Search for the cell housing the specified text and yield its (x, y) center coordinate. 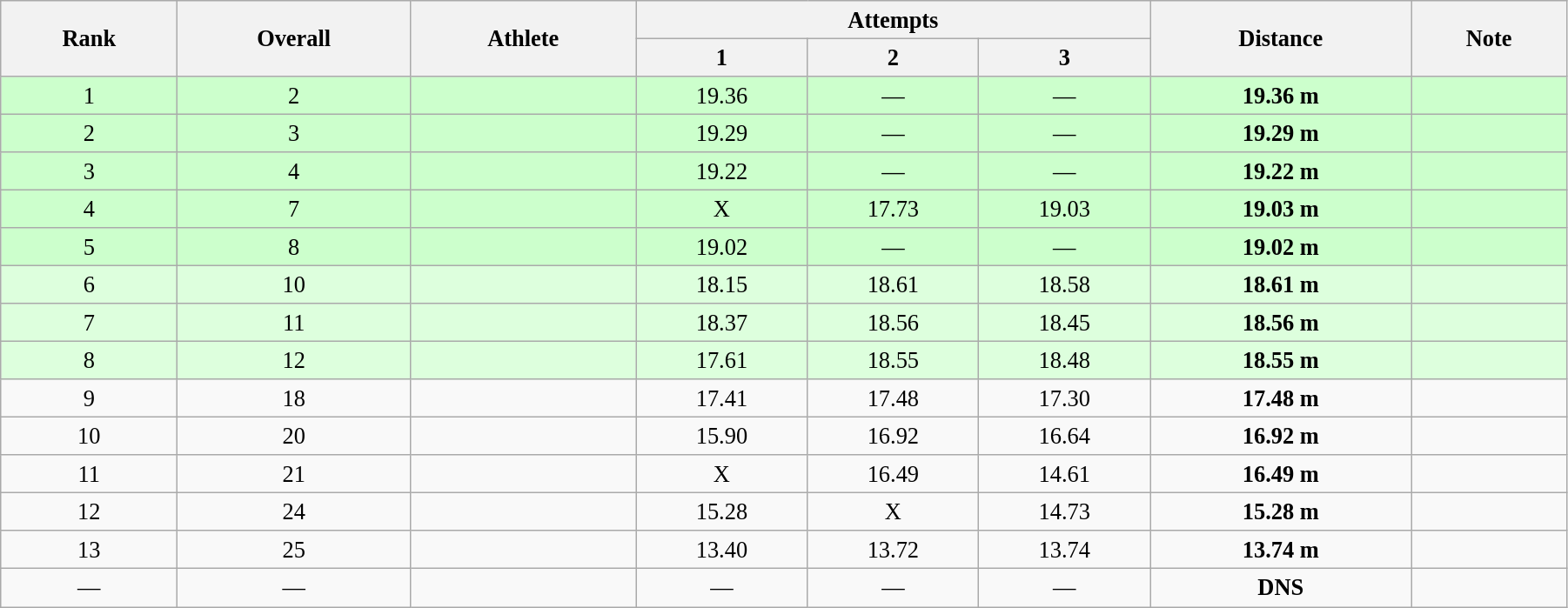
25 (294, 550)
Note (1490, 38)
18.45 (1065, 323)
18.37 (722, 323)
16.92 m (1281, 436)
19.29 (722, 133)
16.49 m (1281, 474)
5 (89, 247)
17.73 (893, 209)
14.61 (1065, 474)
19.36 m (1281, 95)
18.58 (1065, 284)
21 (294, 474)
13 (89, 550)
18.56 (893, 323)
Distance (1281, 38)
9 (89, 398)
19.03 (1065, 209)
15.90 (722, 436)
18 (294, 398)
16.64 (1065, 436)
18.61 (893, 284)
18.48 (1065, 360)
13.74 (1065, 550)
15.28 m (1281, 511)
16.92 (893, 436)
Overall (294, 38)
17.30 (1065, 398)
24 (294, 511)
19.02 m (1281, 247)
16.49 (893, 474)
13.40 (722, 550)
Athlete (522, 38)
18.55 m (1281, 360)
19.22 m (1281, 171)
Rank (89, 38)
17.48 (893, 398)
18.61 m (1281, 284)
17.41 (722, 398)
6 (89, 284)
13.72 (893, 550)
19.03 m (1281, 209)
18.56 m (1281, 323)
19.36 (722, 95)
17.48 m (1281, 398)
Attempts (893, 19)
14.73 (1065, 511)
15.28 (722, 511)
19.22 (722, 171)
DNS (1281, 588)
18.55 (893, 360)
18.15 (722, 284)
20 (294, 436)
13.74 m (1281, 550)
19.29 m (1281, 133)
19.02 (722, 247)
17.61 (722, 360)
